Extract the [X, Y] coordinate from the center of the cell holding the provided text.  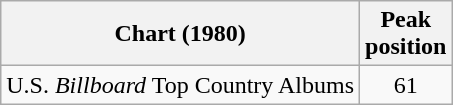
61 [406, 85]
Chart (1980) [180, 34]
Peakposition [406, 34]
U.S. Billboard Top Country Albums [180, 85]
